From the cell containing the given text, extract its center point as [x, y] coordinate. 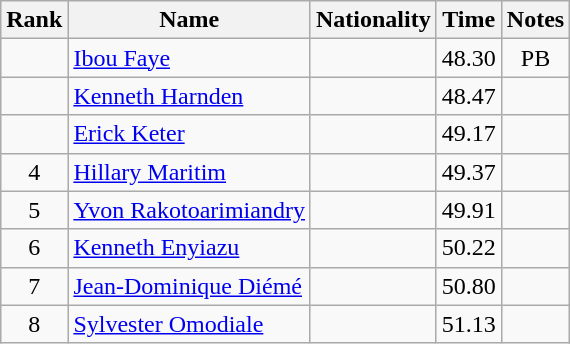
49.17 [468, 134]
50.80 [468, 286]
Sylvester Omodiale [190, 324]
48.30 [468, 58]
Erick Keter [190, 134]
Time [468, 20]
51.13 [468, 324]
Name [190, 20]
Rank [34, 20]
Yvon Rakotoarimiandry [190, 210]
PB [535, 58]
5 [34, 210]
50.22 [468, 248]
49.37 [468, 172]
Kenneth Harnden [190, 96]
48.47 [468, 96]
Nationality [373, 20]
49.91 [468, 210]
Hillary Maritim [190, 172]
7 [34, 286]
8 [34, 324]
Kenneth Enyiazu [190, 248]
4 [34, 172]
Jean-Dominique Diémé [190, 286]
Ibou Faye [190, 58]
Notes [535, 20]
6 [34, 248]
